Determine the (x, y) coordinate at the center of the cell enclosing the given text.  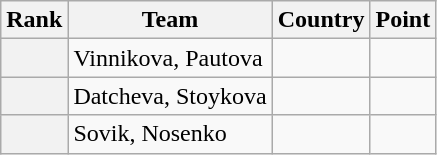
Team (170, 20)
Vinnikova, Pautova (170, 58)
Point (403, 20)
Country (321, 20)
Sovik, Nosenko (170, 134)
Rank (34, 20)
Datcheva, Stoykova (170, 96)
